Return the (X, Y) coordinate for the center point of the cell that contains the specified text.  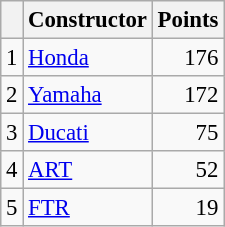
19 (188, 208)
52 (188, 170)
4 (12, 170)
Points (188, 20)
5 (12, 208)
Constructor (88, 20)
176 (188, 58)
FTR (88, 208)
172 (188, 95)
2 (12, 95)
Ducati (88, 133)
Yamaha (88, 95)
1 (12, 58)
75 (188, 133)
3 (12, 133)
Honda (88, 58)
ART (88, 170)
